From the cell containing the given text, extract its center point as (x, y) coordinate. 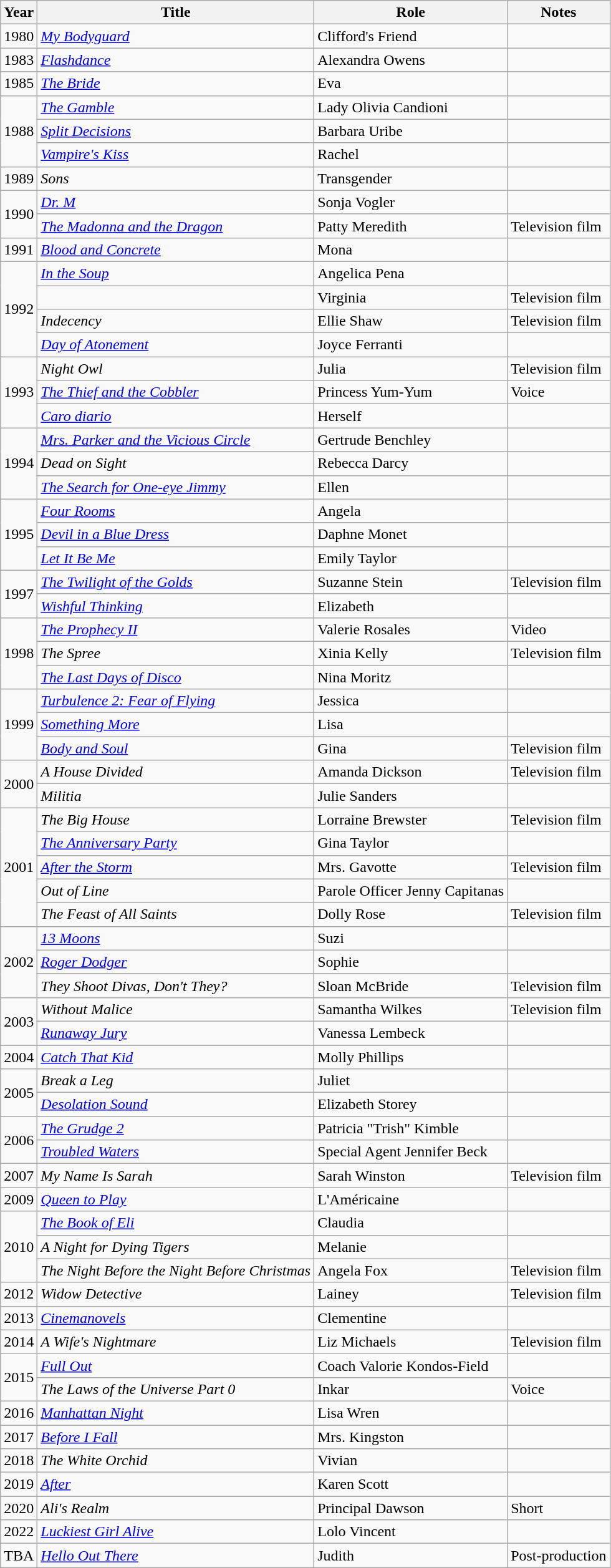
Widow Detective (176, 1294)
1994 (19, 463)
2001 (19, 867)
The Anniversary Party (176, 843)
Title (176, 12)
Ali's Realm (176, 1508)
Virginia (411, 298)
Manhattan Night (176, 1413)
Body and Soul (176, 748)
1990 (19, 214)
Something More (176, 725)
Let It Be Me (176, 558)
1999 (19, 725)
Day of Atonement (176, 345)
The Big House (176, 820)
Luckiest Girl Alive (176, 1532)
Indecency (176, 321)
Gertrude Benchley (411, 440)
TBA (19, 1556)
Daphne Monet (411, 535)
Year (19, 12)
Melanie (411, 1247)
Clementine (411, 1318)
Amanda Dickson (411, 772)
Vanessa Lembeck (411, 1033)
Dr. M (176, 202)
The Madonna and the Dragon (176, 226)
My Bodyguard (176, 36)
2005 (19, 1093)
Queen to Play (176, 1199)
Julia (411, 369)
Coach Valorie Kondos-Field (411, 1365)
2014 (19, 1342)
Claudia (411, 1223)
Rachel (411, 155)
A House Divided (176, 772)
1988 (19, 131)
A Night for Dying Tigers (176, 1247)
13 Moons (176, 938)
2015 (19, 1377)
2000 (19, 784)
Ellen (411, 487)
Rebecca Darcy (411, 463)
2020 (19, 1508)
The Grudge 2 (176, 1128)
Suzanne Stein (411, 582)
Four Rooms (176, 511)
The Search for One-eye Jimmy (176, 487)
Vampire's Kiss (176, 155)
Alexandra Owens (411, 60)
Liz Michaels (411, 1342)
The Laws of the Universe Part 0 (176, 1389)
They Shoot Divas, Don't They? (176, 985)
Cinemanovels (176, 1318)
Barbara Uribe (411, 131)
Notes (559, 12)
Elizabeth (411, 606)
Inkar (411, 1389)
1993 (19, 392)
Dolly Rose (411, 914)
2003 (19, 1021)
Dead on Sight (176, 463)
2013 (19, 1318)
Joyce Ferranti (411, 345)
Special Agent Jennifer Beck (411, 1152)
In the Soup (176, 273)
Sonja Vogler (411, 202)
1991 (19, 249)
Catch That Kid (176, 1057)
Blood and Concrete (176, 249)
Samantha Wilkes (411, 1009)
1983 (19, 60)
Troubled Waters (176, 1152)
Ellie Shaw (411, 321)
Sloan McBride (411, 985)
2022 (19, 1532)
Vivian (411, 1461)
Molly Phillips (411, 1057)
Juliet (411, 1081)
Emily Taylor (411, 558)
Mrs. Gavotte (411, 867)
Mona (411, 249)
2017 (19, 1436)
Nina Moritz (411, 677)
Break a Leg (176, 1081)
1997 (19, 594)
Lisa (411, 725)
Gina (411, 748)
Lorraine Brewster (411, 820)
1995 (19, 535)
The White Orchid (176, 1461)
1989 (19, 178)
The Last Days of Disco (176, 677)
Valerie Rosales (411, 629)
The Night Before the Night Before Christmas (176, 1270)
2002 (19, 962)
The Spree (176, 653)
Judith (411, 1556)
Karen Scott (411, 1484)
Herself (411, 416)
Principal Dawson (411, 1508)
Lainey (411, 1294)
Clifford's Friend (411, 36)
The Prophecy II (176, 629)
Role (411, 12)
My Name Is Sarah (176, 1176)
Princess Yum-Yum (411, 392)
After the Storm (176, 867)
The Gamble (176, 107)
2016 (19, 1413)
Flashdance (176, 60)
2004 (19, 1057)
2007 (19, 1176)
Devil in a Blue Dress (176, 535)
The Bride (176, 84)
1980 (19, 36)
Xinia Kelly (411, 653)
2009 (19, 1199)
Lolo Vincent (411, 1532)
Elizabeth Storey (411, 1105)
The Twilight of the Golds (176, 582)
Runaway Jury (176, 1033)
2018 (19, 1461)
Full Out (176, 1365)
2010 (19, 1247)
Short (559, 1508)
Parole Officer Jenny Capitanas (411, 891)
Turbulence 2: Fear of Flying (176, 701)
A Wife's Nightmare (176, 1342)
The Feast of All Saints (176, 914)
2006 (19, 1140)
Patty Meredith (411, 226)
Desolation Sound (176, 1105)
Eva (411, 84)
Gina Taylor (411, 843)
Lisa Wren (411, 1413)
Patricia "Trish" Kimble (411, 1128)
1998 (19, 653)
Without Malice (176, 1009)
Split Decisions (176, 131)
1992 (19, 309)
Julie Sanders (411, 796)
Lady Olivia Candioni (411, 107)
Mrs. Parker and the Vicious Circle (176, 440)
Mrs. Kingston (411, 1436)
The Book of Eli (176, 1223)
Sarah Winston (411, 1176)
2012 (19, 1294)
Post-production (559, 1556)
Out of Line (176, 891)
Suzi (411, 938)
Before I Fall (176, 1436)
Caro diario (176, 416)
Video (559, 629)
Sons (176, 178)
L'Américaine (411, 1199)
The Thief and the Cobbler (176, 392)
Night Owl (176, 369)
Angela (411, 511)
Wishful Thinking (176, 606)
Sophie (411, 962)
Angelica Pena (411, 273)
After (176, 1484)
Transgender (411, 178)
Angela Fox (411, 1270)
2019 (19, 1484)
Hello Out There (176, 1556)
Roger Dodger (176, 962)
1985 (19, 84)
Militia (176, 796)
Jessica (411, 701)
